Detect which cell encompasses the target text, then output its (x, y) center coordinate. 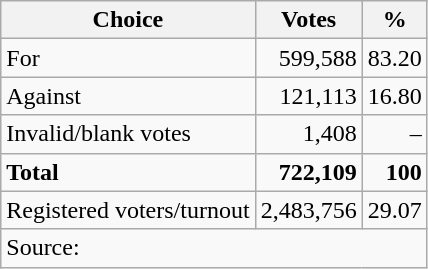
2,483,756 (308, 210)
– (394, 134)
29.07 (394, 210)
100 (394, 172)
599,588 (308, 58)
1,408 (308, 134)
For (128, 58)
Against (128, 96)
Votes (308, 20)
16.80 (394, 96)
% (394, 20)
Total (128, 172)
121,113 (308, 96)
Source: (214, 248)
Choice (128, 20)
83.20 (394, 58)
722,109 (308, 172)
Invalid/blank votes (128, 134)
Registered voters/turnout (128, 210)
